For the text-containing cell, return its midpoint in (X, Y) coordinate format. 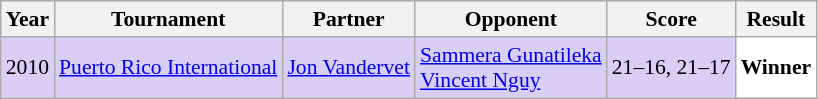
21–16, 21–17 (672, 68)
Year (28, 19)
Score (672, 19)
Partner (348, 19)
2010 (28, 68)
Result (776, 19)
Winner (776, 68)
Sammera Gunatileka Vincent Nguy (511, 68)
Opponent (511, 19)
Jon Vandervet (348, 68)
Tournament (168, 19)
Puerto Rico International (168, 68)
